Scan for the cell matching the given text and deliver its [x, y] coordinate at center. 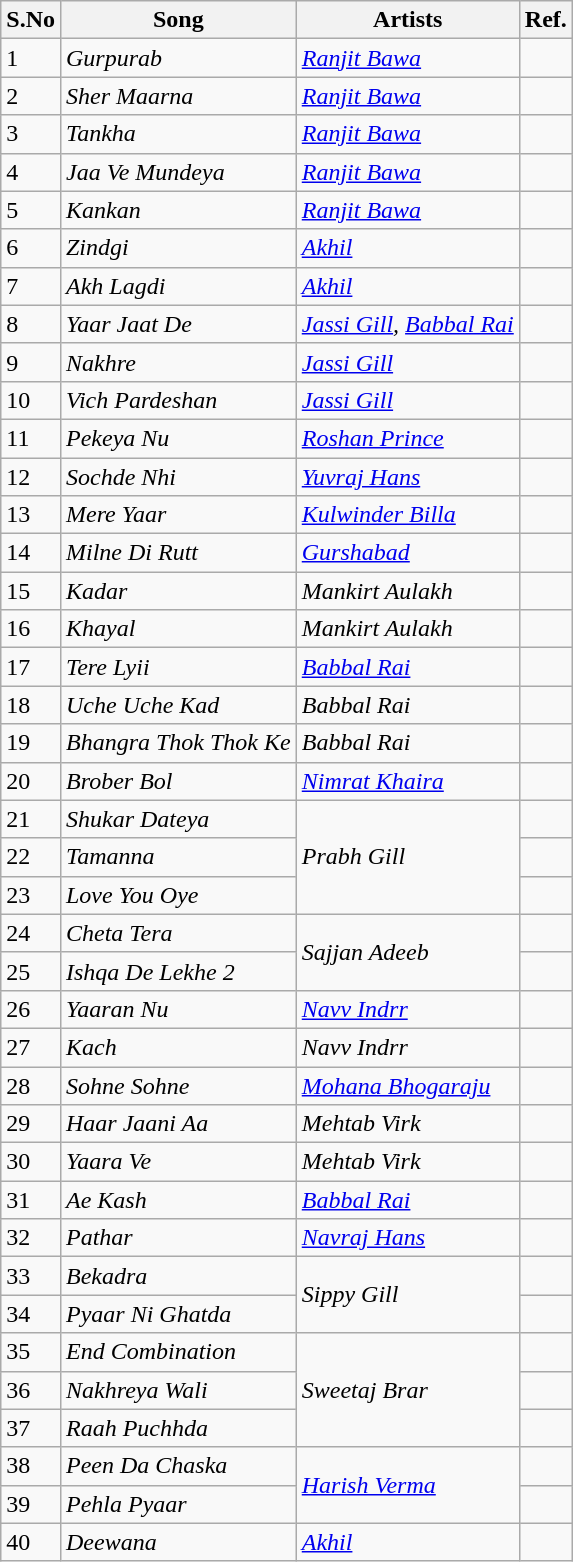
Yaaran Nu [178, 1009]
23 [31, 895]
10 [31, 400]
Artists [408, 20]
Yaar Jaat De [178, 324]
29 [31, 1124]
Love You Oye [178, 895]
Ishqa De Lekhe 2 [178, 971]
Nimrat Khaira [408, 781]
30 [31, 1162]
Peen Da Chaska [178, 1466]
Tere Lyii [178, 667]
Cheta Tera [178, 933]
Pyaar Ni Ghatda [178, 1314]
2 [31, 96]
15 [31, 591]
Prabh Gill [408, 857]
22 [31, 857]
Sweetaj Brar [408, 1390]
Nakhre [178, 362]
26 [31, 1009]
18 [31, 705]
S.No [31, 20]
Khayal [178, 629]
Ref. [546, 20]
11 [31, 438]
Sajjan Adeeb [408, 952]
Tamanna [178, 857]
Shukar Dateya [178, 819]
Kankan [178, 210]
Pehla Pyaar [178, 1504]
Harish Verma [408, 1485]
Ae Kash [178, 1200]
Tankha [178, 134]
3 [31, 134]
Sochde Nhi [178, 477]
Bhangra Thok Thok Ke [178, 743]
21 [31, 819]
Song [178, 20]
25 [31, 971]
Gurshabad [408, 553]
12 [31, 477]
14 [31, 553]
Vich Pardeshan [178, 400]
1 [31, 58]
9 [31, 362]
7 [31, 286]
39 [31, 1504]
Pathar [178, 1238]
Jassi Gill, Babbal Rai [408, 324]
Gurpurab [178, 58]
32 [31, 1238]
Bekadra [178, 1276]
8 [31, 324]
Roshan Prince [408, 438]
Uche Uche Kad [178, 705]
35 [31, 1352]
Mohana Bhogaraju [408, 1085]
27 [31, 1047]
34 [31, 1314]
Haar Jaani Aa [178, 1124]
Mere Yaar [178, 515]
24 [31, 933]
Sher Maarna [178, 96]
33 [31, 1276]
13 [31, 515]
Kach [178, 1047]
Yaara Ve [178, 1162]
37 [31, 1428]
Kulwinder Billa [408, 515]
Brober Bol [178, 781]
16 [31, 629]
36 [31, 1390]
Jaa Ve Mundeya [178, 172]
Pekeya Nu [178, 438]
Sohne Sohne [178, 1085]
Milne Di Rutt [178, 553]
Yuvraj Hans [408, 477]
Nakhreya Wali [178, 1390]
End Combination [178, 1352]
Akh Lagdi [178, 286]
Raah Puchhda [178, 1428]
19 [31, 743]
Zindgi [178, 248]
Deewana [178, 1542]
31 [31, 1200]
Kadar [178, 591]
Sippy Gill [408, 1295]
28 [31, 1085]
5 [31, 210]
17 [31, 667]
6 [31, 248]
38 [31, 1466]
Navraj Hans [408, 1238]
4 [31, 172]
20 [31, 781]
40 [31, 1542]
